For the text-containing cell, return its midpoint in (X, Y) coordinate format. 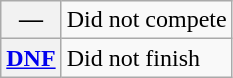
Did not compete (146, 20)
Did not finish (146, 58)
— (31, 20)
DNF (31, 58)
